For the text-containing cell, return its midpoint in [X, Y] coordinate format. 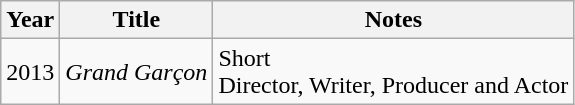
Grand Garçon [136, 72]
Short Director, Writer, Producer and Actor [394, 72]
2013 [30, 72]
Notes [394, 20]
Title [136, 20]
Year [30, 20]
